Search for the cell housing the specified text and yield its [x, y] center coordinate. 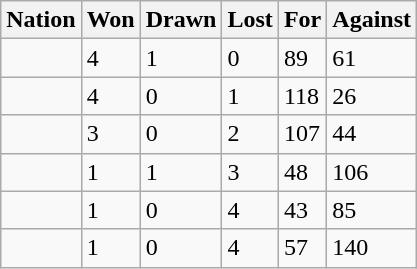
140 [372, 248]
2 [250, 134]
Against [372, 20]
Drawn [181, 20]
89 [302, 58]
43 [302, 210]
26 [372, 96]
Won [110, 20]
85 [372, 210]
For [302, 20]
48 [302, 172]
44 [372, 134]
118 [302, 96]
61 [372, 58]
57 [302, 248]
Lost [250, 20]
107 [302, 134]
Nation [41, 20]
106 [372, 172]
